Search for the cell housing the specified text and yield its (x, y) center coordinate. 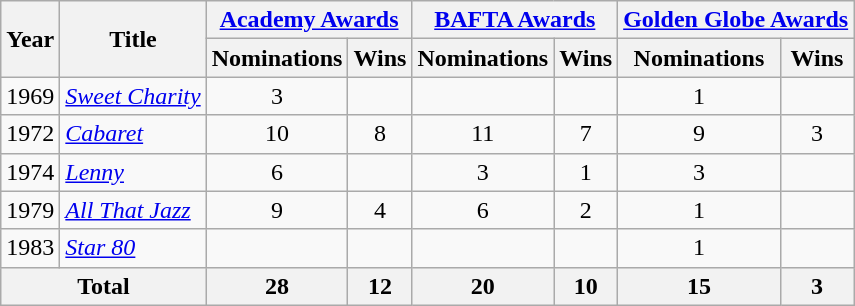
Title (133, 39)
Sweet Charity (133, 96)
1983 (30, 248)
20 (483, 286)
28 (277, 286)
BAFTA Awards (515, 20)
1974 (30, 172)
15 (700, 286)
Cabaret (133, 134)
1979 (30, 210)
12 (380, 286)
7 (586, 134)
Total (104, 286)
Academy Awards (309, 20)
1972 (30, 134)
1969 (30, 96)
Golden Globe Awards (736, 20)
Lenny (133, 172)
Star 80 (133, 248)
4 (380, 210)
11 (483, 134)
Year (30, 39)
All That Jazz (133, 210)
8 (380, 134)
2 (586, 210)
